Pinpoint the cell where the given text exists, returning its [x, y] midpoint coordinate. 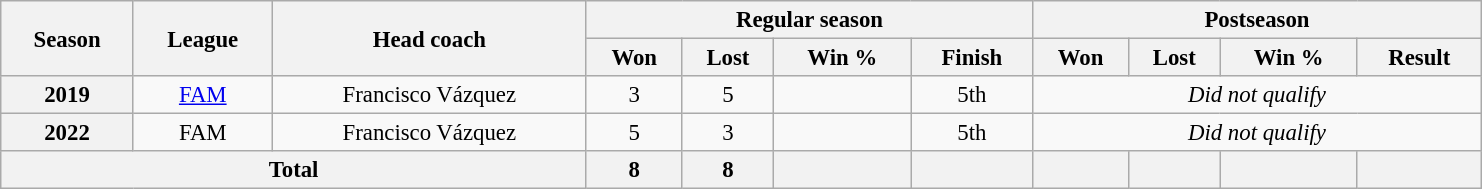
2022 [68, 133]
Head coach [429, 38]
Season [68, 38]
Postseason [1258, 20]
Total [294, 170]
Finish [972, 58]
2019 [68, 95]
Result [1419, 58]
Regular season [809, 20]
League [202, 38]
